From the cell containing the given text, extract its center point as [x, y] coordinate. 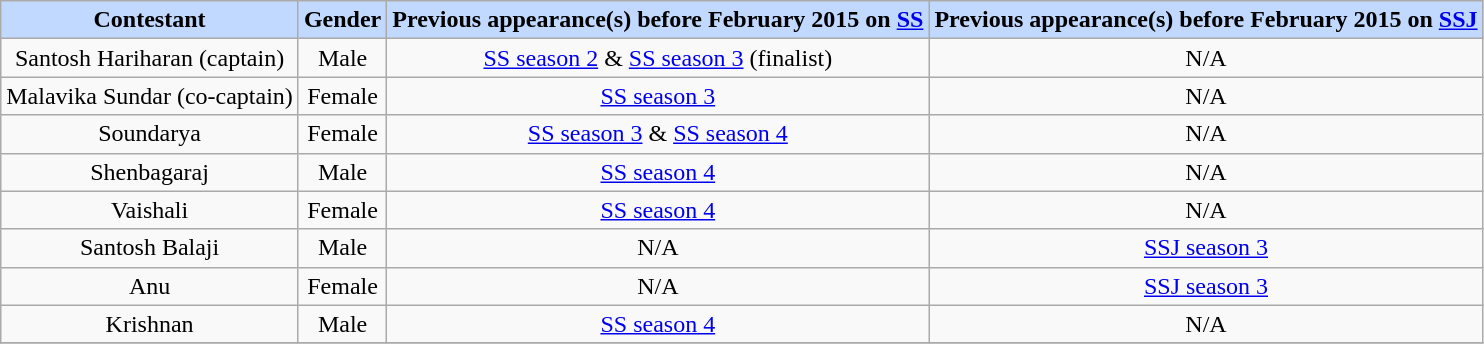
Shenbagaraj [150, 172]
Santosh Balaji [150, 248]
Previous appearance(s) before February 2015 on SS [658, 20]
SS season 2 & SS season 3 (finalist) [658, 58]
Contestant [150, 20]
Malavika Sundar (co-captain) [150, 96]
Soundarya [150, 134]
Krishnan [150, 324]
Anu [150, 286]
Previous appearance(s) before February 2015 on SSJ [1206, 20]
SS season 3 [658, 96]
Santosh Hariharan (captain) [150, 58]
Gender [342, 20]
Vaishali [150, 210]
SS season 3 & SS season 4 [658, 134]
